Return (x, y) of the center of cell containing provided text 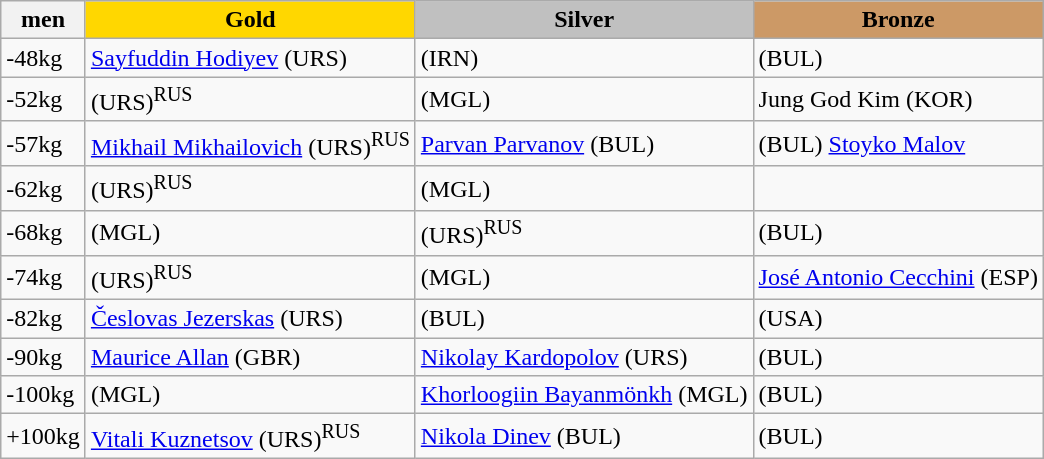
Bronze (898, 20)
-68kg (44, 234)
-100kg (44, 395)
José Antonio Cecchini (ESP) (898, 278)
Mikhail Mikhailovich (URS)RUS (250, 144)
-48kg (44, 58)
-57kg (44, 144)
Khorloogiin Bayanmönkh (MGL) (584, 395)
-90kg (44, 357)
Sayfuddin Hodiyev (URS) (250, 58)
Maurice Allan (GBR) (250, 357)
-74kg (44, 278)
+100kg (44, 436)
(IRN) (584, 58)
Vitali Kuznetsov (URS)RUS (250, 436)
Parvan Parvanov (BUL) (584, 144)
Česlovas Jezerskas (URS) (250, 319)
(BUL) Stoyko Malov (898, 144)
(USA) (898, 319)
Nikolay Kardopolov (URS) (584, 357)
Silver (584, 20)
-62kg (44, 188)
-52kg (44, 100)
-82kg (44, 319)
men (44, 20)
Jung God Kim (KOR) (898, 100)
Gold (250, 20)
Nikola Dinev (BUL) (584, 436)
